Capture the cell that displays the provided text and extract its (X, Y) central coordinate. 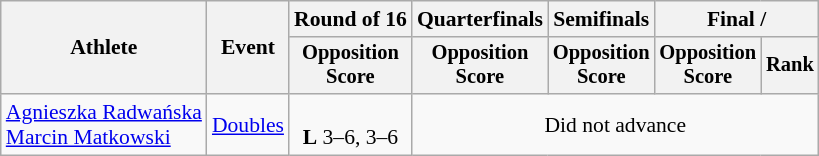
Event (248, 48)
L 3–6, 3–6 (350, 124)
Athlete (104, 48)
Final / (736, 19)
Round of 16 (350, 19)
Semifinals (602, 19)
Did not advance (616, 124)
Rank (790, 66)
Quarterfinals (480, 19)
Doubles (248, 124)
Agnieszka RadwańskaMarcin Matkowski (104, 124)
